Detect which cell encompasses the target text, then output its [X, Y] center coordinate. 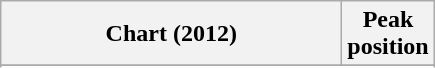
Peakposition [388, 34]
Chart (2012) [172, 34]
